Extract the [x, y] coordinate from the center of the cell holding the provided text.  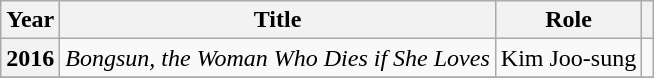
Bongsun, the Woman Who Dies if She Loves [278, 58]
Year [30, 20]
2016 [30, 58]
Title [278, 20]
Role [568, 20]
Kim Joo-sung [568, 58]
